Determine the (x, y) coordinate at the center of the cell enclosing the given text.  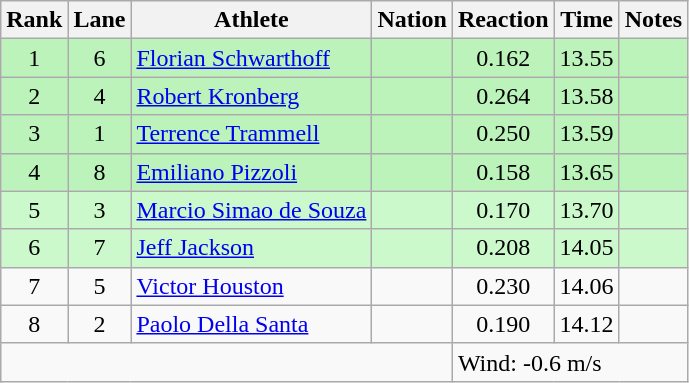
0.158 (503, 172)
13.59 (586, 134)
0.170 (503, 210)
Nation (412, 20)
Florian Schwarthoff (252, 58)
13.55 (586, 58)
Marcio Simao de Souza (252, 210)
Notes (653, 20)
Terrence Trammell (252, 134)
0.190 (503, 324)
0.162 (503, 58)
Reaction (503, 20)
0.230 (503, 286)
Athlete (252, 20)
Victor Houston (252, 286)
Paolo Della Santa (252, 324)
Jeff Jackson (252, 248)
14.12 (586, 324)
Rank (34, 20)
13.65 (586, 172)
0.250 (503, 134)
0.264 (503, 96)
Emiliano Pizzoli (252, 172)
Robert Kronberg (252, 96)
0.208 (503, 248)
Lane (100, 20)
13.70 (586, 210)
Time (586, 20)
13.58 (586, 96)
Wind: -0.6 m/s (570, 362)
14.06 (586, 286)
14.05 (586, 248)
